Locate the cell with the specified text and output its [X, Y] center coordinate. 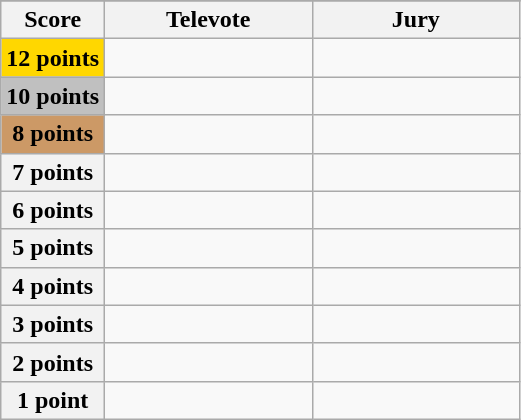
7 points [53, 172]
Score [53, 20]
5 points [53, 248]
8 points [53, 134]
Jury [416, 20]
2 points [53, 362]
12 points [53, 58]
6 points [53, 210]
10 points [53, 96]
3 points [53, 324]
4 points [53, 286]
Televote [209, 20]
1 point [53, 400]
